Capture the cell that displays the provided text and extract its [x, y] central coordinate. 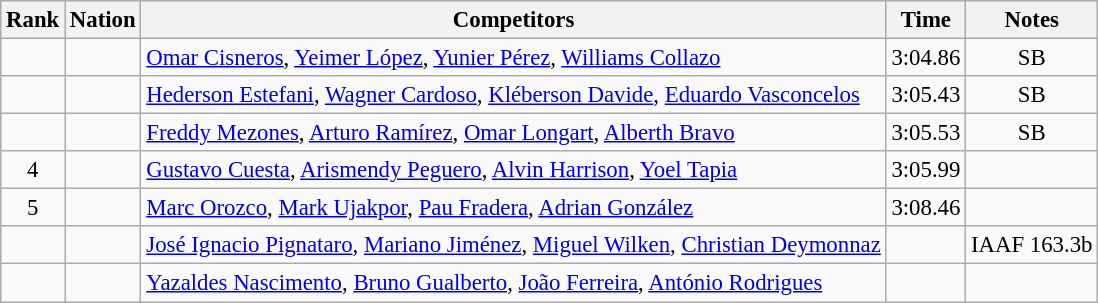
Marc Orozco, Mark Ujakpor, Pau Fradera, Adrian González [514, 208]
IAAF 163.3b [1032, 245]
José Ignacio Pignataro, Mariano Jiménez, Miguel Wilken, Christian Deymonnaz [514, 245]
3:05.53 [926, 133]
5 [33, 208]
4 [33, 170]
Omar Cisneros, Yeimer López, Yunier Pérez, Williams Collazo [514, 58]
Gustavo Cuesta, Arismendy Peguero, Alvin Harrison, Yoel Tapia [514, 170]
3:05.99 [926, 170]
3:08.46 [926, 208]
Nation [103, 20]
3:04.86 [926, 58]
3:05.43 [926, 95]
Time [926, 20]
Rank [33, 20]
Hederson Estefani, Wagner Cardoso, Kléberson Davide, Eduardo Vasconcelos [514, 95]
Freddy Mezones, Arturo Ramírez, Omar Longart, Alberth Bravo [514, 133]
Competitors [514, 20]
Yazaldes Nascimento, Bruno Gualberto, João Ferreira, António Rodrigues [514, 283]
Notes [1032, 20]
